Extract the (X, Y) coordinate from the center of the cell holding the provided text.  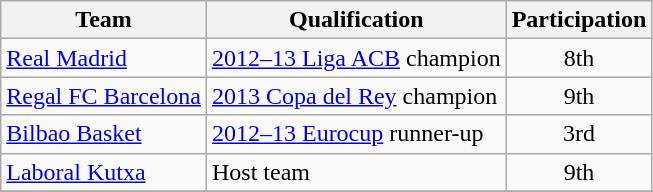
3rd (579, 134)
Host team (356, 172)
2012–13 Liga ACB champion (356, 58)
Regal FC Barcelona (104, 96)
2012–13 Eurocup runner-up (356, 134)
Real Madrid (104, 58)
8th (579, 58)
Team (104, 20)
Participation (579, 20)
Qualification (356, 20)
2013 Copa del Rey champion (356, 96)
Bilbao Basket (104, 134)
Laboral Kutxa (104, 172)
